Detect which cell encompasses the target text, then output its (X, Y) center coordinate. 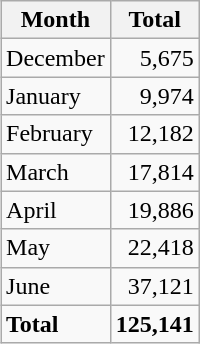
February (56, 134)
19,886 (154, 210)
5,675 (154, 58)
April (56, 210)
22,418 (154, 248)
Month (56, 20)
37,121 (154, 286)
March (56, 172)
9,974 (154, 96)
December (56, 58)
125,141 (154, 324)
May (56, 248)
12,182 (154, 134)
January (56, 96)
June (56, 286)
17,814 (154, 172)
